Determine the [X, Y] coordinate at the center of the cell enclosing the given text.  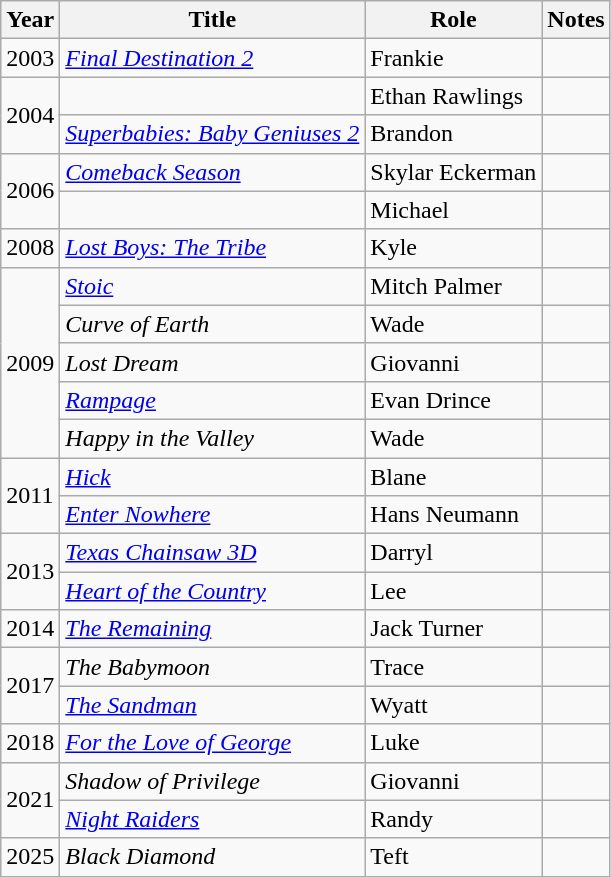
Final Destination 2 [212, 58]
Wyatt [454, 705]
Heart of the Country [212, 591]
Notes [576, 20]
2025 [30, 857]
2006 [30, 191]
The Remaining [212, 629]
Rampage [212, 400]
Luke [454, 743]
For the Love of George [212, 743]
Evan Drince [454, 400]
Hans Neumann [454, 515]
2009 [30, 362]
Skylar Eckerman [454, 172]
Jack Turner [454, 629]
2008 [30, 248]
Curve of Earth [212, 324]
Teft [454, 857]
2021 [30, 800]
Year [30, 20]
Superbabies: Baby Geniuses 2 [212, 134]
Ethan Rawlings [454, 96]
2004 [30, 115]
Enter Nowhere [212, 515]
Shadow of Privilege [212, 781]
Mitch Palmer [454, 286]
2017 [30, 686]
Stoic [212, 286]
Darryl [454, 553]
Texas Chainsaw 3D [212, 553]
Lost Dream [212, 362]
2003 [30, 58]
2014 [30, 629]
2011 [30, 496]
Frankie [454, 58]
The Sandman [212, 705]
Happy in the Valley [212, 438]
Night Raiders [212, 819]
Randy [454, 819]
Lost Boys: The Tribe [212, 248]
Hick [212, 477]
Comeback Season [212, 172]
2018 [30, 743]
Kyle [454, 248]
Black Diamond [212, 857]
Brandon [454, 134]
Title [212, 20]
Michael [454, 210]
The Babymoon [212, 667]
Trace [454, 667]
2013 [30, 572]
Lee [454, 591]
Blane [454, 477]
Role [454, 20]
